Pinpoint the cell where the given text exists, returning its (X, Y) midpoint coordinate. 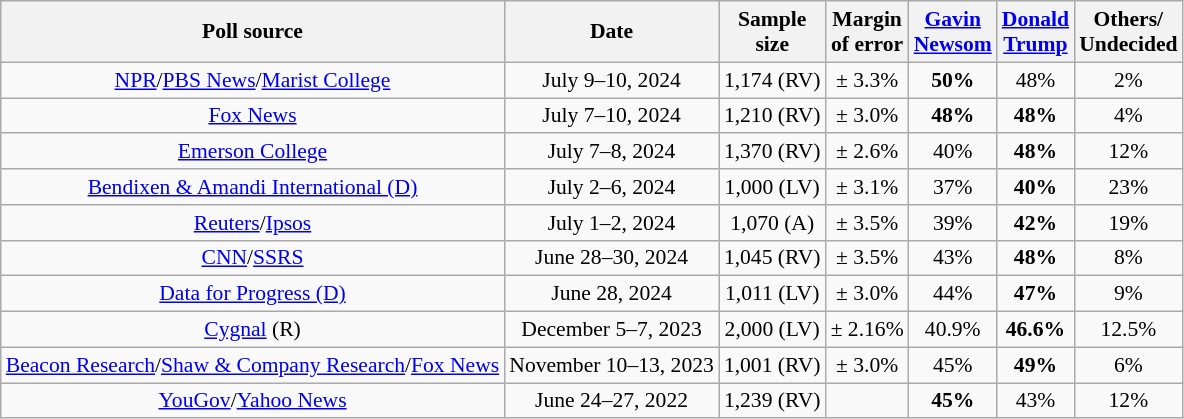
39% (953, 223)
Data for Progress (D) (253, 294)
1,070 (A) (772, 223)
37% (953, 187)
June 28–30, 2024 (612, 258)
Reuters/Ipsos (253, 223)
Date (612, 32)
Emerson College (253, 152)
Beacon Research/Shaw & Company Research/Fox News (253, 365)
47% (1036, 294)
Cygnal (R) (253, 330)
± 3.3% (868, 80)
19% (1128, 223)
49% (1036, 365)
2% (1128, 80)
1,239 (RV) (772, 401)
November 10–13, 2023 (612, 365)
Samplesize (772, 32)
1,045 (RV) (772, 258)
42% (1036, 223)
July 9–10, 2024 (612, 80)
1,174 (RV) (772, 80)
Fox News (253, 116)
December 5–7, 2023 (612, 330)
4% (1128, 116)
Others/Undecided (1128, 32)
July 1–2, 2024 (612, 223)
46.6% (1036, 330)
23% (1128, 187)
July 7–10, 2024 (612, 116)
YouGov/Yahoo News (253, 401)
Bendixen & Amandi International (D) (253, 187)
June 24–27, 2022 (612, 401)
July 2–6, 2024 (612, 187)
± 3.1% (868, 187)
NPR/PBS News/Marist College (253, 80)
50% (953, 80)
Marginof error (868, 32)
July 7–8, 2024 (612, 152)
1,001 (RV) (772, 365)
± 2.16% (868, 330)
1,370 (RV) (772, 152)
44% (953, 294)
9% (1128, 294)
June 28, 2024 (612, 294)
12.5% (1128, 330)
DonaldTrump (1036, 32)
2,000 (LV) (772, 330)
Poll source (253, 32)
± 2.6% (868, 152)
1,000 (LV) (772, 187)
8% (1128, 258)
40.9% (953, 330)
1,011 (LV) (772, 294)
CNN/SSRS (253, 258)
1,210 (RV) (772, 116)
6% (1128, 365)
GavinNewsom (953, 32)
